Detect which cell encompasses the target text, then output its (X, Y) center coordinate. 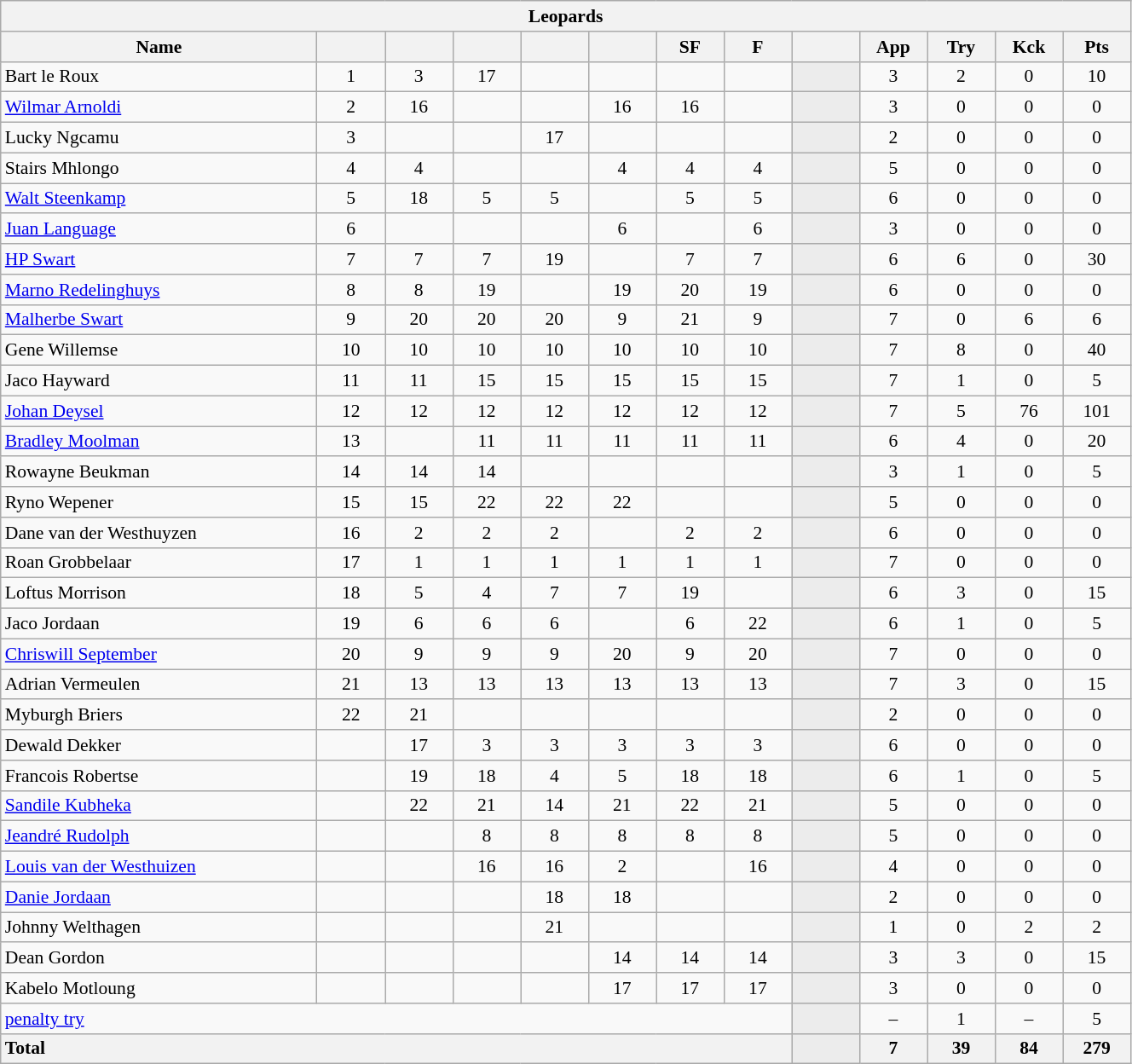
SF (690, 47)
30 (1097, 259)
penalty try (396, 1019)
Gene Willemse (159, 350)
Juan Language (159, 229)
84 (1029, 1049)
Jeandré Rudolph (159, 836)
HP Swart (159, 259)
Bradley Moolman (159, 442)
Stairs Mhlongo (159, 168)
Total (396, 1049)
76 (1029, 411)
Roan Grobbelaar (159, 563)
Jaco Hayward (159, 381)
Kck (1029, 47)
Jaco Jordaan (159, 624)
Adrian Vermeulen (159, 685)
Leopards (566, 16)
Chriswill September (159, 654)
Sandile Kubheka (159, 806)
Dean Gordon (159, 958)
Dewald Dekker (159, 745)
Marno Redelinghuys (159, 290)
Loftus Morrison (159, 593)
Ryno Wepener (159, 502)
Dane van der Westhuyzen (159, 533)
Rowayne Beukman (159, 472)
F (758, 47)
Wilmar Arnoldi (159, 107)
Kabelo Motloung (159, 988)
Louis van der Westhuizen (159, 867)
Name (159, 47)
39 (962, 1049)
Try (962, 47)
101 (1097, 411)
App (893, 47)
40 (1097, 350)
Bart le Roux (159, 77)
Johnny Welthagen (159, 928)
Francois Robertse (159, 776)
Lucky Ngcamu (159, 138)
Myburgh Briers (159, 715)
Malherbe Swart (159, 320)
Danie Jordaan (159, 897)
Walt Steenkamp (159, 199)
Pts (1097, 47)
279 (1097, 1049)
Johan Deysel (159, 411)
